Output the (X, Y) coordinate of the center of the cell containing the given text.  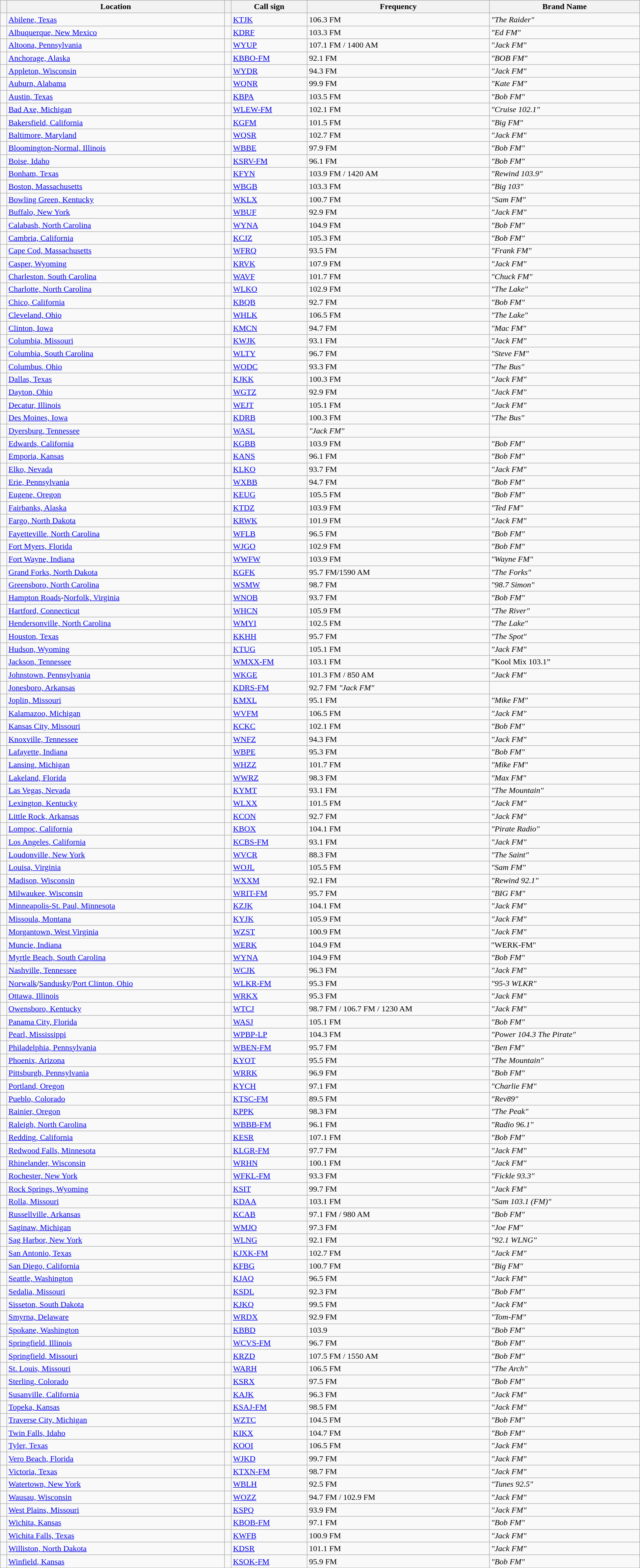
WLNG (269, 1240)
WLKO (269, 289)
WWFW (269, 559)
Austin, Texas (116, 97)
KRWK (269, 521)
Boise, Idaho (116, 161)
KDAA (269, 1202)
Charlotte, North Carolina (116, 289)
104.5 FM (398, 1420)
WOZZ (269, 1497)
Seattle, Washington (116, 1279)
Fort Myers, Florida (116, 546)
KBQB (269, 302)
Greensboro, North Carolina (116, 585)
Victoria, Texas (116, 1471)
KBOX (269, 829)
Little Rock, Arkansas (116, 816)
Cape Cod, Massachusetts (116, 251)
WXXM (269, 880)
Nashville, Tennessee (116, 970)
WRKX (269, 996)
"Charlie FM" (565, 1086)
KMCN (269, 328)
KBBO-FM (269, 58)
Boston, Massachusetts (116, 187)
WHZZ (269, 765)
Decatur, Illinois (116, 405)
KMXL (269, 700)
Missoula, Montana (116, 919)
Rolla, Missouri (116, 1202)
106.3 FM (398, 20)
107.9 FM (398, 264)
"Fickle 93.3" (565, 1176)
97.5 FM (398, 1381)
Dallas, Texas (116, 379)
"Power 104.3 The Pirate" (565, 1035)
95.9 FM (398, 1561)
Lakeland, Florida (116, 777)
Springfield, Missouri (116, 1356)
Louisa, Virginia (116, 868)
KYCH (269, 1086)
Sag Harbor, New York (116, 1240)
102.5 FM (398, 623)
KDSR (269, 1548)
KTDZ (269, 508)
WLTY (269, 353)
Hampton Roads-Norfolk, Virginia (116, 598)
Saginaw, Michigan (116, 1227)
Smyrna, Delaware (116, 1317)
Redding, California (116, 1137)
101.9 FM (398, 521)
KLGR-FM (269, 1150)
Clinton, Iowa (116, 328)
Casper, Wyoming (116, 264)
97.3 FM (398, 1227)
89.5 FM (398, 1099)
"Rewind 103.9" (565, 174)
Springfield, Illinois (116, 1343)
Morgantown, West Virginia (116, 932)
KWFB (269, 1536)
Ottawa, Illinois (116, 996)
97.9 FM (398, 148)
107.1 FM (398, 1137)
WFLB (269, 533)
WASL (269, 431)
"Chuck FM" (565, 276)
"The Saint" (565, 855)
104.7 FM (398, 1433)
Altoona, Pennsylvania (116, 45)
"The Spot" (565, 636)
99.5 FM (398, 1304)
Lompoc, California (116, 829)
Raleigh, North Carolina (116, 1124)
Call sign (269, 7)
WSMW (269, 585)
"Sam 103.1 (FM)" (565, 1202)
Baltimore, Maryland (116, 135)
KYMT (269, 791)
WXBB (269, 482)
WARH (269, 1368)
KSRX (269, 1381)
WEJT (269, 405)
Redwood Falls, Minnesota (116, 1150)
Joplin, Missouri (116, 700)
"Mac FM" (565, 328)
92.3 FM (398, 1292)
WOJL (269, 868)
96.9 FM (398, 1073)
WODC (269, 366)
Chico, California (116, 302)
KGBB (269, 444)
Winfield, Kansas (116, 1561)
WLEW-FM (269, 109)
Albuquerque, New Mexico (116, 32)
"Rev89" (565, 1099)
Russellville, Arkansas (116, 1215)
"The Peak" (565, 1112)
"Ted FM" (565, 508)
Eugene, Oregon (116, 495)
KLKO (269, 469)
Rock Springs, Wyoming (116, 1189)
Wichita, Kansas (116, 1523)
KSIT (269, 1189)
Grand Forks, North Dakota (116, 572)
KFYN (269, 174)
KCON (269, 816)
Owensboro, Kentucky (116, 1009)
Kansas City, Missouri (116, 726)
Fayetteville, North Carolina (116, 533)
KAJK (269, 1394)
KSDL (269, 1292)
WLXX (269, 803)
95.1 FM (398, 700)
100.1 FM (398, 1163)
Auburn, Alabama (116, 84)
Rainier, Oregon (116, 1112)
WJKD (269, 1459)
Dayton, Ohio (116, 392)
92.7 FM "Jack FM" (398, 688)
"The Raider" (565, 20)
Williston, North Dakota (116, 1548)
WHLK (269, 315)
WKLX (269, 200)
"95-3 WLKR" (565, 983)
Rochester, New York (116, 1176)
95.7 FM/1590 AM (398, 572)
WVFM (269, 713)
WQSR (269, 135)
Panama City, Florida (116, 1022)
KEUG (269, 495)
KCKC (269, 726)
103.9 (398, 1330)
103.5 FM (398, 97)
Bloomington-Normal, Illinois (116, 148)
103.9 FM / 1420 AM (398, 174)
WBBE (269, 148)
Lexington, Kentucky (116, 803)
WCVS-FM (269, 1343)
"WERK-FM" (565, 945)
"Steve FM" (565, 353)
WFKL-FM (269, 1176)
Lansing, Michigan (116, 765)
WYUP (269, 45)
KYOT (269, 1060)
Abilene, Texas (116, 20)
Las Vegas, Nevada (116, 791)
Hudson, Wyoming (116, 649)
KSAJ-FM (269, 1407)
KSPQ (269, 1510)
"98.7 Simon" (565, 585)
KSRV-FM (269, 161)
”Kool Mix 103.1” (565, 662)
WMJO (269, 1227)
WCJK (269, 970)
KTSC-FM (269, 1099)
"Wayne FM" (565, 559)
WLKR-FM (269, 983)
WRDX (269, 1317)
WBPE (269, 752)
"Cruise 102.1" (565, 109)
Johnstown, Pennsylvania (116, 675)
Cambria, California (116, 238)
"Ed FM" (565, 32)
Wausau, Wisconsin (116, 1497)
WNFZ (269, 739)
Bakersfield, California (116, 122)
KZJK (269, 906)
"BIG FM" (565, 893)
Bad Axe, Michigan (116, 109)
WTCJ (269, 1009)
Fort Wayne, Indiana (116, 559)
WFRQ (269, 251)
Knoxville, Tennessee (116, 739)
Vero Beach, Florida (116, 1459)
KTXN-FM (269, 1471)
Charleston, South Carolina (116, 276)
KCAB (269, 1215)
"Big 103" (565, 187)
WKGE (269, 675)
Topeka, Kansas (116, 1407)
WBGB (269, 187)
WASJ (269, 1022)
Phoenix, Arizona (116, 1060)
97.1 FM / 980 AM (398, 1215)
Bowling Green, Kentucky (116, 200)
Jonesboro, Arkansas (116, 688)
94.7 FM / 102.9 FM (398, 1497)
WMXX-FM (269, 662)
"92.1 WLNG" (565, 1240)
Jackson, Tennessee (116, 662)
Calabash, North Carolina (116, 225)
104.3 FM (398, 1035)
Sedalia, Missouri (116, 1292)
"Ben FM" (565, 1047)
Philadelphia, Pennsylvania (116, 1047)
Houston, Texas (116, 636)
KRZD (269, 1356)
KIKX (269, 1433)
KJAQ (269, 1279)
Elko, Nevada (116, 469)
KCBS-FM (269, 842)
KDRF (269, 32)
95.5 FM (398, 1060)
Cleveland, Ohio (116, 315)
93.9 FM (398, 1510)
St. Louis, Missouri (116, 1368)
KYJK (269, 919)
Wichita Falls, Texas (116, 1536)
Tyler, Texas (116, 1446)
107.1 FM / 1400 AM (398, 45)
Hartford, Connecticut (116, 611)
WRRK (269, 1073)
"Frank FM" (565, 251)
WGTZ (269, 392)
Loudonville, New York (116, 855)
Lafayette, Indiana (116, 752)
"Kate FM" (565, 84)
WERK (269, 945)
KANS (269, 456)
Spokane, Washington (116, 1330)
KDRS-FM (269, 688)
"Tom-FM" (565, 1317)
Norwalk/Sandusky/Port Clinton, Ohio (116, 983)
West Plains, Missouri (116, 1510)
Fargo, North Dakota (116, 521)
"Max FM" (565, 777)
WPBP-LP (269, 1035)
WMYI (269, 623)
"Tunes 92.5" (565, 1484)
Rhinelander, Wisconsin (116, 1163)
Traverse City, Michigan (116, 1420)
Bonham, Texas (116, 174)
Anchorage, Alaska (116, 58)
KRVK (269, 264)
Muncie, Indiana (116, 945)
KBPA (269, 97)
"Rewind 92.1" (565, 880)
101.1 FM (398, 1548)
Twin Falls, Idaho (116, 1433)
KCJZ (269, 238)
92.5 FM (398, 1484)
KGFM (269, 122)
Brand Name (565, 7)
KOOI (269, 1446)
Columbia, Missouri (116, 341)
KPPK (269, 1112)
Appleton, Wisconsin (116, 71)
"Pirate Radio" (565, 829)
Erie, Pennsylvania (116, 482)
WRHN (269, 1163)
WVCR (269, 855)
93.5 FM (398, 251)
98.5 FM (398, 1407)
Edwards, California (116, 444)
WYDR (269, 71)
"The Forks" (565, 572)
Sterling, Colorado (116, 1381)
Madison, Wisconsin (116, 880)
Portland, Oregon (116, 1086)
WBLH (269, 1484)
San Antonio, Texas (116, 1253)
Minneapolis-St. Paul, Minnesota (116, 906)
Hendersonville, North Carolina (116, 623)
KTJK (269, 20)
Susanville, California (116, 1394)
WAVF (269, 276)
Myrtle Beach, South Carolina (116, 957)
WBUF (269, 212)
88.3 FM (398, 855)
WZTC (269, 1420)
WNOB (269, 598)
KDRB (269, 418)
KJKK (269, 379)
WBBB-FM (269, 1124)
WQNR (269, 84)
Sisseton, South Dakota (116, 1304)
Columbia, South Carolina (116, 353)
WRIT-FM (269, 893)
107.5 FM / 1550 AM (398, 1356)
98.7 FM / 106.7 FM / 1230 AM (398, 1009)
Emporia, Kansas (116, 456)
Pueblo, Colorado (116, 1099)
KTUG (269, 649)
97.7 FM (398, 1150)
Dyersburg, Tennessee (116, 431)
Location (116, 7)
101.3 FM / 850 AM (398, 675)
WZST (269, 932)
99.9 FM (398, 84)
KESR (269, 1137)
"Radio 96.1" (565, 1124)
KWJK (269, 341)
KBBD (269, 1330)
Watertown, New York (116, 1484)
"Joe FM" (565, 1227)
Pearl, Mississippi (116, 1035)
105.3 FM (398, 238)
Frequency (398, 7)
WBEN-FM (269, 1047)
WWRZ (269, 777)
KGFK (269, 572)
KJKQ (269, 1304)
KKHH (269, 636)
KFBG (269, 1266)
Columbus, Ohio (116, 366)
Buffalo, New York (116, 212)
Milwaukee, Wisconsin (116, 893)
Fairbanks, Alaska (116, 508)
Pittsburgh, Pennsylvania (116, 1073)
WHCN (269, 611)
KSOK-FM (269, 1561)
Des Moines, Iowa (116, 418)
San Diego, California (116, 1266)
"The Arch" (565, 1368)
"BOB FM" (565, 58)
Los Angeles, California (116, 842)
KBOB-FM (269, 1523)
KJXK-FM (269, 1253)
Kalamazoo, Michigan (116, 713)
WJGO (269, 546)
"The River" (565, 611)
